For the text-containing cell, return its midpoint in [x, y] coordinate format. 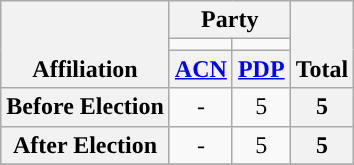
Affiliation [86, 44]
Before Election [86, 107]
ACN [200, 69]
PDP [261, 69]
Party [230, 20]
Total [322, 44]
After Election [86, 145]
